Return [X, Y] of the center of cell containing provided text 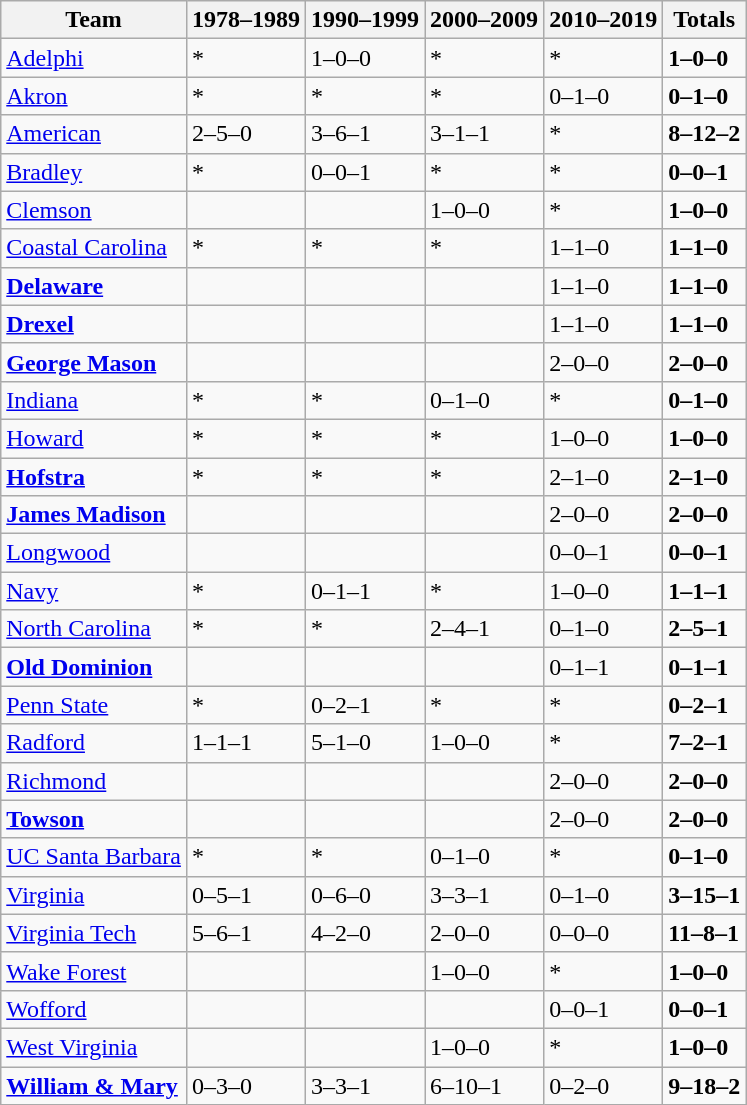
Virginia Tech [94, 933]
James Madison [94, 515]
0–3–0 [246, 1085]
Totals [704, 20]
5–1–0 [364, 743]
Penn State [94, 705]
Drexel [94, 324]
William & Mary [94, 1085]
West Virginia [94, 1047]
Radford [94, 743]
0–2–0 [604, 1085]
Indiana [94, 400]
3–15–1 [704, 895]
7–2–1 [704, 743]
0–6–0 [364, 895]
2010–2019 [604, 20]
Longwood [94, 553]
Wofford [94, 1009]
Wake Forest [94, 971]
5–6–1 [246, 933]
Navy [94, 591]
0–0–0 [604, 933]
4–2–0 [364, 933]
North Carolina [94, 629]
Team [94, 20]
Coastal Carolina [94, 248]
Virginia [94, 895]
11–8–1 [704, 933]
2000–2009 [484, 20]
2–4–1 [484, 629]
Clemson [94, 210]
8–12–2 [704, 134]
1978–1989 [246, 20]
1990–1999 [364, 20]
Delaware [94, 286]
3–6–1 [364, 134]
0–5–1 [246, 895]
American [94, 134]
George Mason [94, 362]
2–5–0 [246, 134]
Old Dominion [94, 667]
Hofstra [94, 477]
Towson [94, 819]
Akron [94, 96]
Bradley [94, 172]
6–10–1 [484, 1085]
2–5–1 [704, 629]
UC Santa Barbara [94, 857]
Richmond [94, 781]
9–18–2 [704, 1085]
Adelphi [94, 58]
Howard [94, 438]
3–1–1 [484, 134]
